Pinpoint the cell where the given text exists, returning its [X, Y] midpoint coordinate. 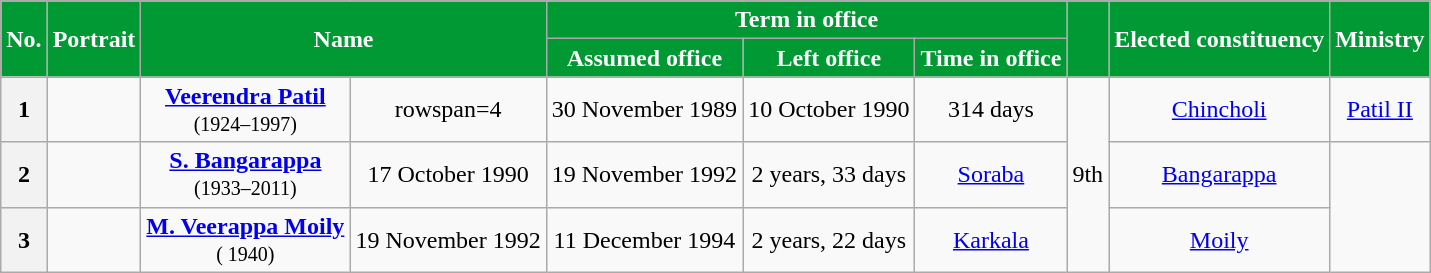
Chincholi [1220, 110]
Portrait [94, 39]
Moily [1220, 240]
Soraba [991, 174]
Time in office [991, 58]
30 November 1989 [644, 110]
Term in office [806, 20]
2 years, 22 days [829, 240]
2 years, 33 days [829, 174]
rowspan=4 [448, 110]
10 October 1990 [829, 110]
Bangarappa [1220, 174]
17 October 1990 [448, 174]
S. Bangarappa(1933–2011) [246, 174]
11 December 1994 [644, 240]
Patil II [1380, 110]
Left office [829, 58]
2 [24, 174]
3 [24, 240]
Assumed office [644, 58]
Name [344, 39]
Karkala [991, 240]
M. Veerappa Moily( 1940) [246, 240]
9th [1088, 174]
Ministry [1380, 39]
314 days [991, 110]
No. [24, 39]
Elected constituency [1220, 39]
1 [24, 110]
Veerendra Patil(1924–1997) [246, 110]
